Identify which cell holds the provided text, then report its (x, y) central coordinate. 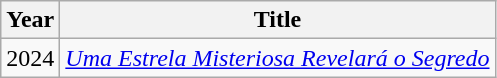
Title (278, 20)
2024 (30, 58)
Uma Estrela Misteriosa Revelará o Segredo (278, 58)
Year (30, 20)
